Output the (X, Y) coordinate of the center of the cell containing the given text.  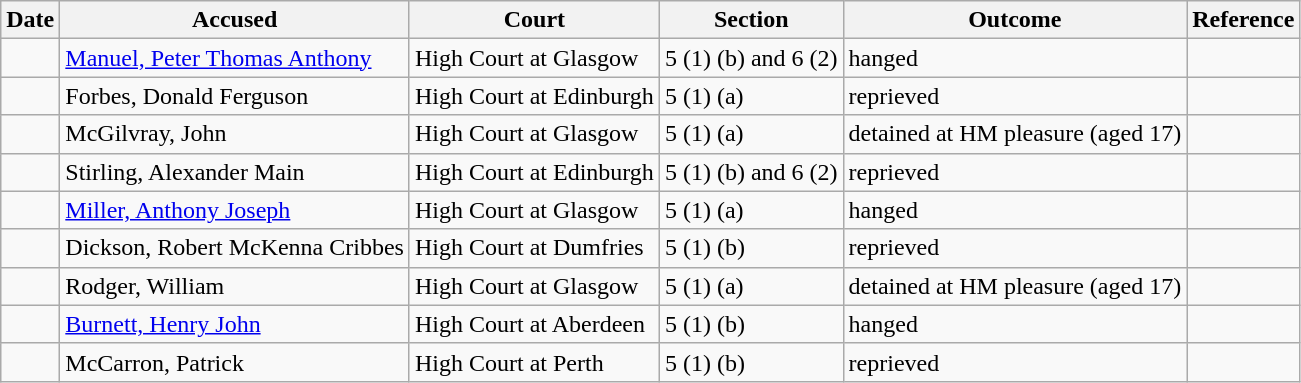
Burnett, Henry John (235, 324)
McGilvray, John (235, 134)
McCarron, Patrick (235, 362)
High Court at Dumfries (534, 248)
Forbes, Donald Ferguson (235, 96)
Outcome (1015, 20)
Section (751, 20)
Miller, Anthony Joseph (235, 210)
Court (534, 20)
Reference (1244, 20)
Dickson, Robert McKenna Cribbes (235, 248)
Accused (235, 20)
Manuel, Peter Thomas Anthony (235, 58)
Date (30, 20)
High Court at Aberdeen (534, 324)
Stirling, Alexander Main (235, 172)
Rodger, William (235, 286)
High Court at Perth (534, 362)
